Provide the [x, y] coordinate of the cell's center where the given text is located.  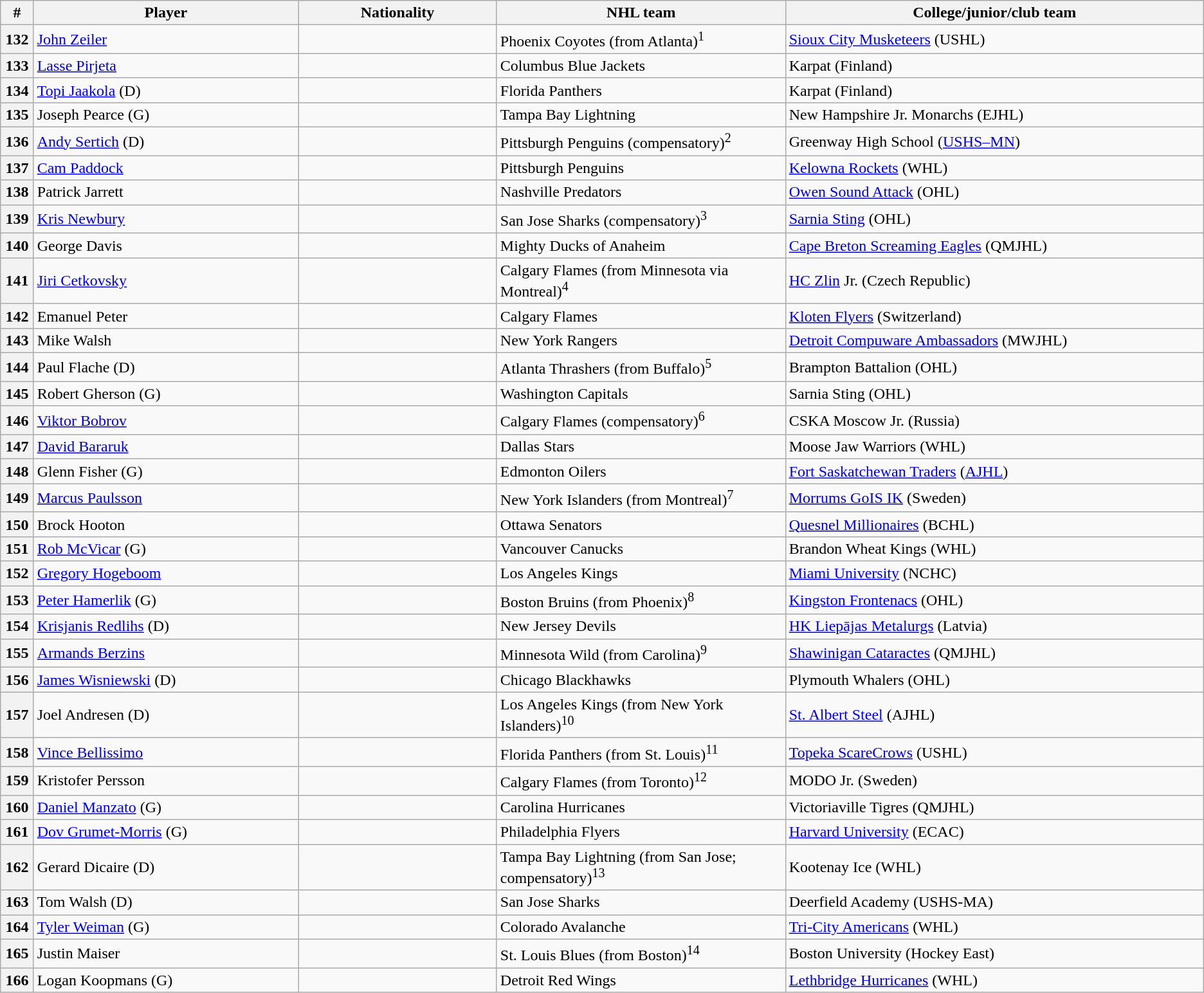
Harvard University (ECAC) [994, 832]
David Bararuk [166, 447]
150 [17, 524]
154 [17, 626]
164 [17, 927]
Jiri Cetkovsky [166, 281]
Topi Jaakola (D) [166, 90]
Gerard Dicaire (D) [166, 868]
Paul Flache (D) [166, 368]
Carolina Hurricanes [641, 807]
Dov Grumet-Morris (G) [166, 832]
Emanuel Peter [166, 316]
# [17, 13]
Calgary Flames [641, 316]
132 [17, 40]
140 [17, 246]
Washington Capitals [641, 394]
Andy Sertich (D) [166, 141]
Atlanta Thrashers (from Buffalo)5 [641, 368]
Player [166, 13]
Fort Saskatchewan Traders (AJHL) [994, 471]
Marcus Paulsson [166, 498]
Boston Bruins (from Phoenix)8 [641, 601]
Logan Koopmans (G) [166, 980]
143 [17, 340]
Calgary Flames (from Minnesota via Montreal)4 [641, 281]
CSKA Moscow Jr. (Russia) [994, 421]
Quesnel Millionaires (BCHL) [994, 524]
Colorado Avalanche [641, 927]
Plymouth Whalers (OHL) [994, 680]
Chicago Blackhawks [641, 680]
Miami University (NCHC) [994, 574]
141 [17, 281]
Detroit Red Wings [641, 980]
Vancouver Canucks [641, 549]
New Jersey Devils [641, 626]
157 [17, 715]
Sioux City Musketeers (USHL) [994, 40]
Robert Gherson (G) [166, 394]
St. Albert Steel (AJHL) [994, 715]
Calgary Flames (from Toronto)12 [641, 781]
158 [17, 752]
Mighty Ducks of Anaheim [641, 246]
147 [17, 447]
New York Rangers [641, 340]
139 [17, 219]
Tyler Weiman (G) [166, 927]
155 [17, 653]
Lasse Pirjeta [166, 66]
Kootenay Ice (WHL) [994, 868]
Tom Walsh (D) [166, 902]
142 [17, 316]
Nashville Predators [641, 192]
153 [17, 601]
Deerfield Academy (USHS-MA) [994, 902]
152 [17, 574]
Florida Panthers [641, 90]
Kristofer Persson [166, 781]
Joel Andresen (D) [166, 715]
George Davis [166, 246]
Tampa Bay Lightning [641, 114]
Owen Sound Attack (OHL) [994, 192]
Columbus Blue Jackets [641, 66]
134 [17, 90]
146 [17, 421]
160 [17, 807]
Brampton Battalion (OHL) [994, 368]
135 [17, 114]
151 [17, 549]
Justin Maiser [166, 953]
HK Liepājas Metalurgs (Latvia) [994, 626]
Nationality [397, 13]
HC Zlin Jr. (Czech Republic) [994, 281]
136 [17, 141]
156 [17, 680]
144 [17, 368]
Armands Berzins [166, 653]
Phoenix Coyotes (from Atlanta)1 [641, 40]
Morrums GoIS IK (Sweden) [994, 498]
Moose Jaw Warriors (WHL) [994, 447]
Detroit Compuware Ambassadors (MWJHL) [994, 340]
Kelowna Rockets (WHL) [994, 168]
New Hampshire Jr. Monarchs (EJHL) [994, 114]
Patrick Jarrett [166, 192]
Los Angeles Kings (from New York Islanders)10 [641, 715]
Brandon Wheat Kings (WHL) [994, 549]
MODO Jr. (Sweden) [994, 781]
Viktor Bobrov [166, 421]
John Zeiler [166, 40]
163 [17, 902]
Topeka ScareCrows (USHL) [994, 752]
133 [17, 66]
San Jose Sharks [641, 902]
San Jose Sharks (compensatory)3 [641, 219]
New York Islanders (from Montreal)7 [641, 498]
Philadelphia Flyers [641, 832]
149 [17, 498]
Tri-City Americans (WHL) [994, 927]
Brock Hooton [166, 524]
Minnesota Wild (from Carolina)9 [641, 653]
Kloten Flyers (Switzerland) [994, 316]
St. Louis Blues (from Boston)14 [641, 953]
Pittsburgh Penguins [641, 168]
Greenway High School (USHS–MN) [994, 141]
161 [17, 832]
Florida Panthers (from St. Louis)11 [641, 752]
Vince Bellissimo [166, 752]
Shawinigan Cataractes (QMJHL) [994, 653]
Boston University (Hockey East) [994, 953]
Glenn Fisher (G) [166, 471]
145 [17, 394]
Daniel Manzato (G) [166, 807]
Dallas Stars [641, 447]
Joseph Pearce (G) [166, 114]
Los Angeles Kings [641, 574]
Calgary Flames (compensatory)6 [641, 421]
James Wisniewski (D) [166, 680]
148 [17, 471]
Cam Paddock [166, 168]
Peter Hamerlik (G) [166, 601]
Krisjanis Redlihs (D) [166, 626]
Kris Newbury [166, 219]
Cape Breton Screaming Eagles (QMJHL) [994, 246]
137 [17, 168]
Rob McVicar (G) [166, 549]
Ottawa Senators [641, 524]
Lethbridge Hurricanes (WHL) [994, 980]
Gregory Hogeboom [166, 574]
166 [17, 980]
Pittsburgh Penguins (compensatory)2 [641, 141]
159 [17, 781]
Tampa Bay Lightning (from San Jose; compensatory)13 [641, 868]
Mike Walsh [166, 340]
Kingston Frontenacs (OHL) [994, 601]
Edmonton Oilers [641, 471]
College/junior/club team [994, 13]
Victoriaville Tigres (QMJHL) [994, 807]
NHL team [641, 13]
138 [17, 192]
165 [17, 953]
162 [17, 868]
